Locate the cell with the specified text and output its [x, y] center coordinate. 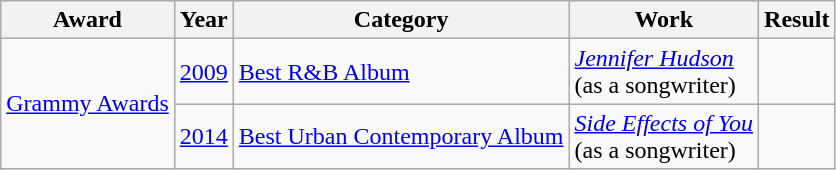
Best Urban Contemporary Album [401, 136]
Category [401, 20]
Award [88, 20]
Work [664, 20]
Grammy Awards [88, 104]
Side Effects of You(as a songwriter) [664, 136]
Best R&B Album [401, 72]
2014 [204, 136]
Jennifer Hudson(as a songwriter) [664, 72]
Result [797, 20]
2009 [204, 72]
Year [204, 20]
